For the text-containing cell, return its midpoint in (x, y) coordinate format. 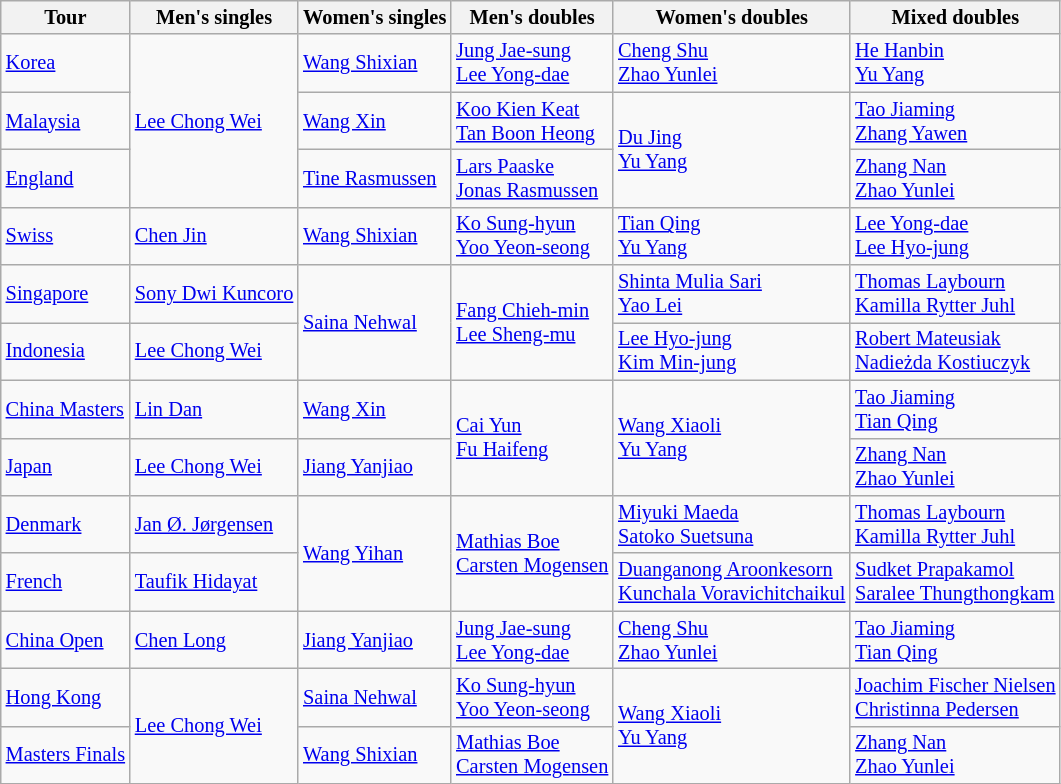
Duanganong Aroonkesorn Kunchala Voravichitchaikul (732, 582)
Du Jing Yu Yang (732, 150)
Men's doubles (532, 17)
Swiss (66, 236)
Sony Dwi Kuncoro (214, 294)
Lee Yong-dae Lee Hyo-jung (955, 236)
Sudket Prapakamol Saralee Thungthongkam (955, 582)
Mixed doubles (955, 17)
Tine Rasmussen (374, 178)
French (66, 582)
Chen Long (214, 640)
Women's singles (374, 17)
Women's doubles (732, 17)
England (66, 178)
Tian Qing Yu Yang (732, 236)
China Open (66, 640)
Indonesia (66, 351)
Masters Finals (66, 755)
Japan (66, 467)
Men's singles (214, 17)
Fang Chieh-min Lee Sheng-mu (532, 322)
Denmark (66, 524)
Robert Mateusiak Nadieżda Kostiuczyk (955, 351)
Lars Paaske Jonas Rasmussen (532, 178)
Koo Kien Keat Tan Boon Heong (532, 121)
Hong Kong (66, 697)
Miyuki Maeda Satoko Suetsuna (732, 524)
Lee Hyo-jung Kim Min-jung (732, 351)
Joachim Fischer Nielsen Christinna Pedersen (955, 697)
Shinta Mulia Sari Yao Lei (732, 294)
Taufik Hidayat (214, 582)
Cai Yun Fu Haifeng (532, 438)
Wang Yihan (374, 552)
Korea (66, 63)
Tour (66, 17)
Lin Dan (214, 409)
Singapore (66, 294)
China Masters (66, 409)
He Hanbin Yu Yang (955, 63)
Malaysia (66, 121)
Jan Ø. Jørgensen (214, 524)
Chen Jin (214, 236)
Tao Jiaming Zhang Yawen (955, 121)
